Return [x, y] of the center of cell containing provided text 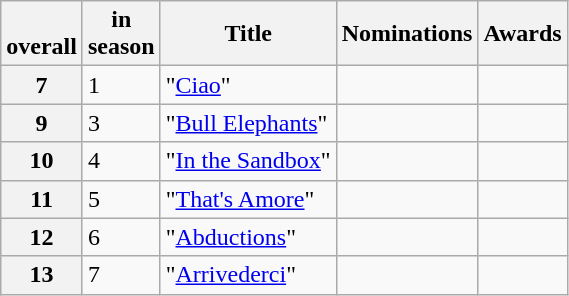
5 [121, 199]
"That's Amore" [248, 199]
"Bull Elephants" [248, 123]
"Abductions" [248, 237]
Title [248, 34]
inseason [121, 34]
10 [42, 161]
3 [121, 123]
9 [42, 123]
Nominations [407, 34]
1 [121, 85]
"Arrivederci" [248, 275]
"Ciao" [248, 85]
13 [42, 275]
overall [42, 34]
11 [42, 199]
"In the Sandbox" [248, 161]
12 [42, 237]
Awards [522, 34]
4 [121, 161]
6 [121, 237]
